Output the (x, y) coordinate of the center of the cell containing the given text.  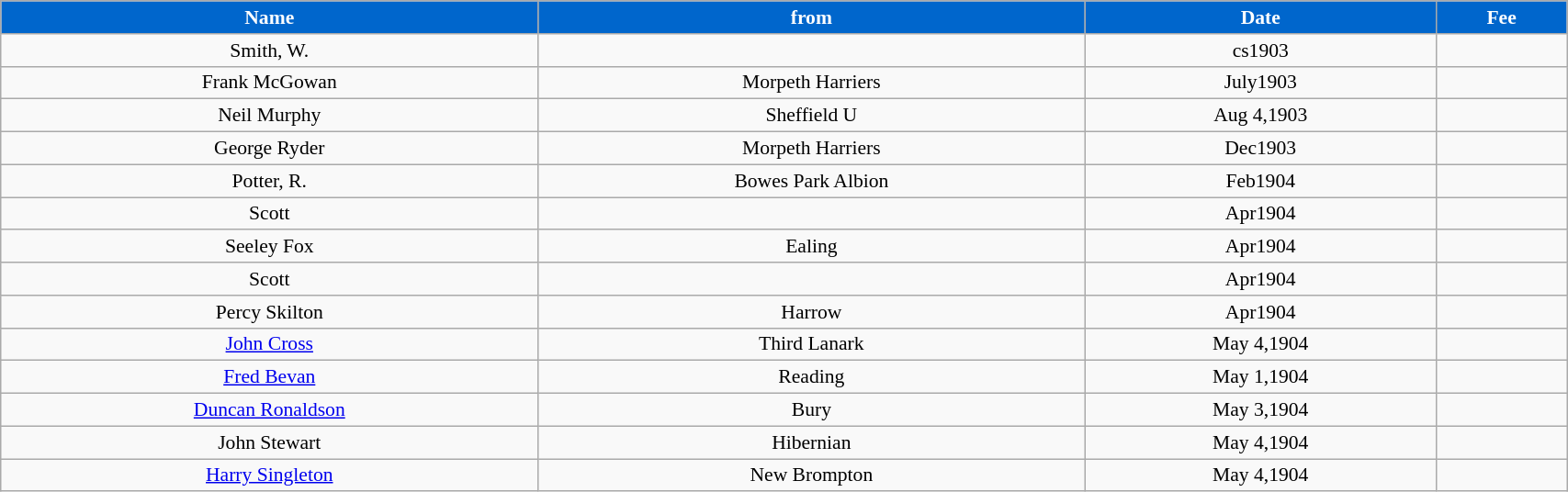
cs1903 (1260, 50)
Aug 4,1903 (1260, 116)
Bowes Park Albion (812, 181)
Fred Bevan (270, 377)
Neil Murphy (270, 116)
Date (1260, 17)
Seeley Fox (270, 247)
Smith, W. (270, 50)
July1903 (1260, 83)
Sheffield U (812, 116)
Percy Skilton (270, 312)
New Brompton (812, 475)
May 3,1904 (1260, 410)
Name (270, 17)
Fee (1502, 17)
Frank McGowan (270, 83)
Dec1903 (1260, 149)
Duncan Ronaldson (270, 410)
Third Lanark (812, 344)
Harry Singleton (270, 475)
Reading (812, 377)
from (812, 17)
Potter, R. (270, 181)
George Ryder (270, 149)
Hibernian (812, 442)
Harrow (812, 312)
Bury (812, 410)
John Stewart (270, 442)
May 1,1904 (1260, 377)
Ealing (812, 247)
Feb1904 (1260, 181)
John Cross (270, 344)
